Detect which cell encompasses the target text, then output its (x, y) center coordinate. 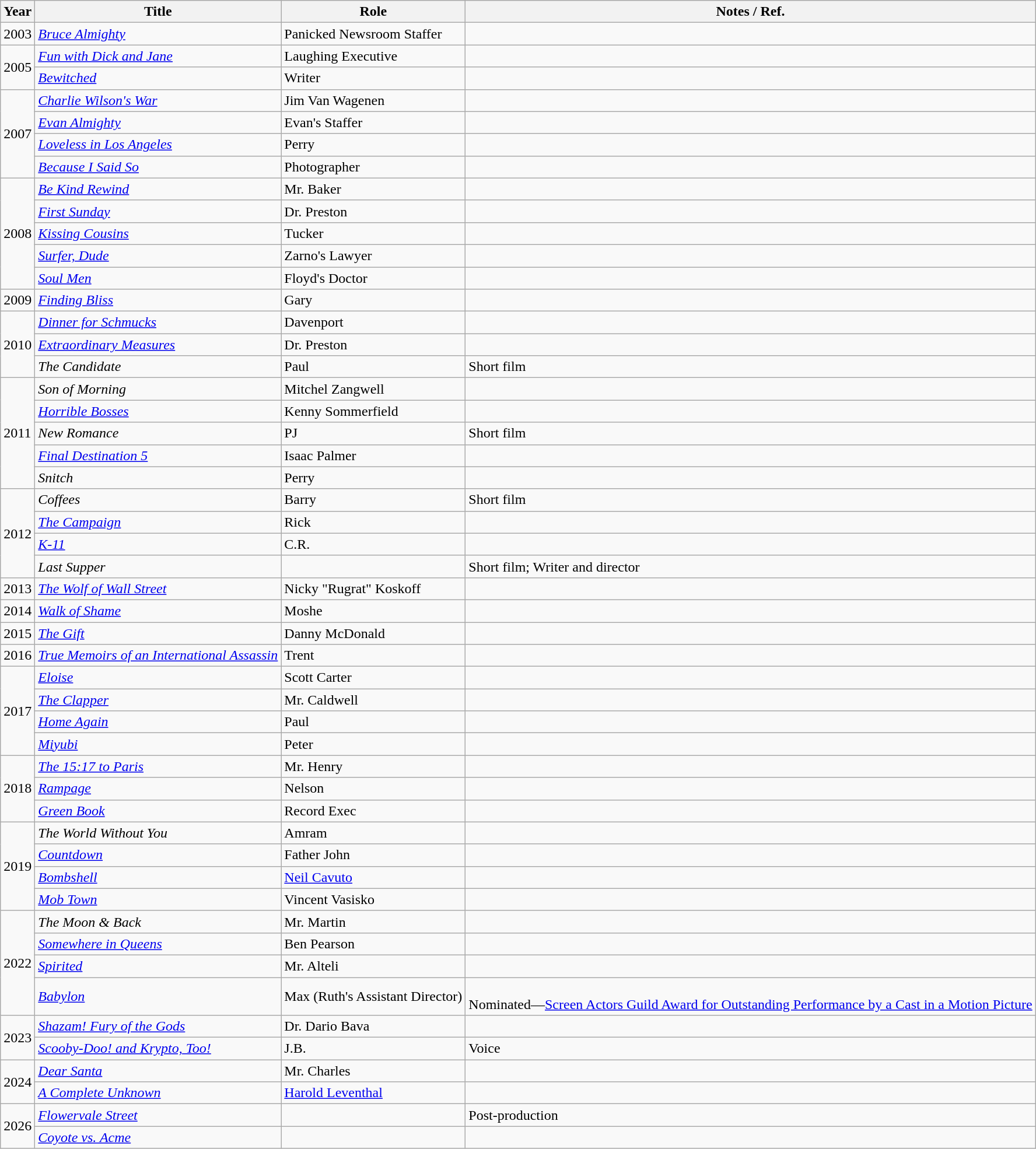
Shazam! Fury of the Gods (158, 1027)
Babylon (158, 996)
True Memoirs of an International Assassin (158, 656)
PJ (373, 433)
Gary (373, 300)
Nicky "Rugrat" Koskoff (373, 588)
Snitch (158, 478)
Title (158, 12)
2015 (17, 633)
Floyd's Doctor (373, 278)
The 15:17 to Paris (158, 766)
Countdown (158, 855)
A Complete Unknown (158, 1093)
Rick (373, 522)
The Clapper (158, 700)
Vincent Vasisko (373, 899)
Tucker (373, 233)
J.B. (373, 1049)
The Candidate (158, 367)
Jim Van Wagenen (373, 100)
Mr. Henry (373, 766)
New Romance (158, 433)
Trent (373, 656)
2010 (17, 345)
2018 (17, 789)
Coffees (158, 500)
2011 (17, 433)
Bruce Almighty (158, 34)
Charlie Wilson's War (158, 100)
2003 (17, 34)
Surfer, Dude (158, 255)
Evan's Staffer (373, 122)
Mob Town (158, 899)
Bombshell (158, 877)
Panicked Newsroom Staffer (373, 34)
2017 (17, 711)
Son of Morning (158, 389)
Horrible Bosses (158, 411)
Davenport (373, 323)
Bewitched (158, 78)
Rampage (158, 789)
Walk of Shame (158, 611)
Because I Said So (158, 167)
Writer (373, 78)
Ben Pearson (373, 944)
Voice (750, 1049)
Finding Bliss (158, 300)
The World Without You (158, 833)
Loveless in Los Angeles (158, 145)
Post-production (750, 1115)
Short film; Writer and director (750, 566)
Father John (373, 855)
Last Supper (158, 566)
Nelson (373, 789)
K-11 (158, 544)
2008 (17, 233)
Dinner for Schmucks (158, 323)
Scooby-Doo! and Krypto, Too! (158, 1049)
Danny McDonald (373, 633)
Harold Leventhal (373, 1093)
Somewhere in Queens (158, 944)
2014 (17, 611)
Zarno's Lawyer (373, 255)
The Gift (158, 633)
Laughing Executive (373, 56)
Green Book (158, 811)
Kissing Cousins (158, 233)
Be Kind Rewind (158, 189)
The Wolf of Wall Street (158, 588)
First Sunday (158, 211)
Eloise (158, 678)
Miyubi (158, 744)
Kenny Sommerfield (373, 411)
Barry (373, 500)
Year (17, 12)
Evan Almighty (158, 122)
Fun with Dick and Jane (158, 56)
Final Destination 5 (158, 456)
Max (Ruth's Assistant Director) (373, 996)
Neil Cavuto (373, 877)
The Moon & Back (158, 922)
Soul Men (158, 278)
Mr. Caldwell (373, 700)
Record Exec (373, 811)
Amram (373, 833)
Spirited (158, 966)
2026 (17, 1126)
Dear Santa (158, 1071)
Extraordinary Measures (158, 345)
Peter (373, 744)
Moshe (373, 611)
Mr. Alteli (373, 966)
2009 (17, 300)
Dr. Dario Bava (373, 1027)
Home Again (158, 722)
2005 (17, 67)
2007 (17, 134)
Nominated—Screen Actors Guild Award for Outstanding Performance by a Cast in a Motion Picture (750, 996)
Isaac Palmer (373, 456)
Scott Carter (373, 678)
2024 (17, 1082)
Role (373, 12)
Flowervale Street (158, 1115)
Notes / Ref. (750, 12)
2013 (17, 588)
2012 (17, 533)
Photographer (373, 167)
Mr. Charles (373, 1071)
Mr. Martin (373, 922)
2016 (17, 656)
The Campaign (158, 522)
2023 (17, 1038)
C.R. (373, 544)
Mitchel Zangwell (373, 389)
2019 (17, 866)
2022 (17, 962)
Coyote vs. Acme (158, 1137)
Mr. Baker (373, 189)
